Identify which cell holds the provided text, then report its [x, y] central coordinate. 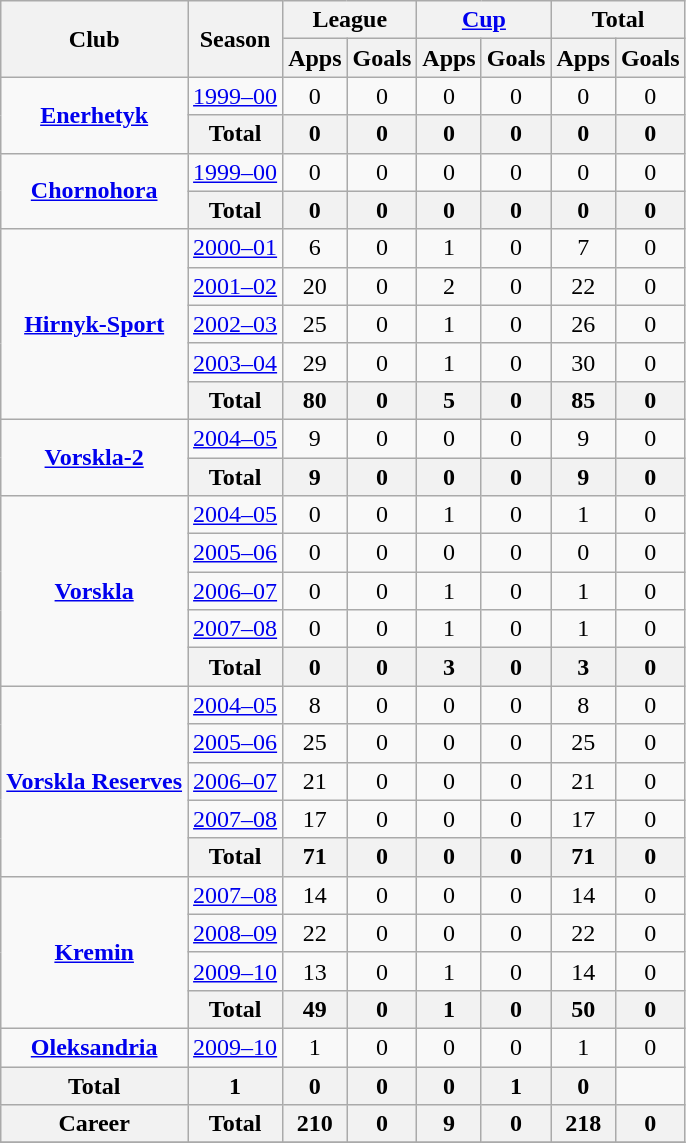
2003–04 [236, 362]
20 [315, 286]
Oleksandria [94, 1047]
2 [449, 286]
Vorskla Reserves [94, 781]
2008–09 [236, 933]
49 [315, 1009]
League [350, 20]
Kremin [94, 952]
80 [315, 400]
Cup [484, 20]
Chornohora [94, 191]
210 [315, 1124]
5 [449, 400]
218 [583, 1124]
26 [583, 324]
Season [236, 39]
Vorskla [94, 591]
50 [583, 1009]
2002–03 [236, 324]
7 [583, 248]
2001–02 [236, 286]
13 [315, 971]
30 [583, 362]
Club [94, 39]
Vorskla-2 [94, 457]
2000–01 [236, 248]
Career [94, 1124]
6 [315, 248]
Hirnyk-Sport [94, 324]
85 [583, 400]
29 [315, 362]
Enerhetyk [94, 115]
